Return the [X, Y] coordinate for the center point of the cell that contains the specified text.  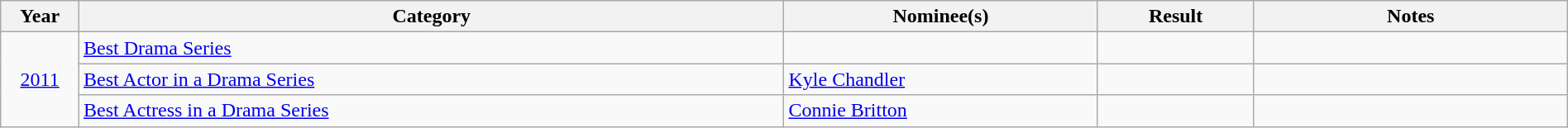
Connie Britton [941, 111]
2011 [40, 79]
Best Drama Series [432, 48]
Category [432, 17]
Year [40, 17]
Best Actor in a Drama Series [432, 79]
Result [1176, 17]
Nominee(s) [941, 17]
Kyle Chandler [941, 79]
Best Actress in a Drama Series [432, 111]
Notes [1411, 17]
